Search for the cell housing the specified text and yield its [X, Y] center coordinate. 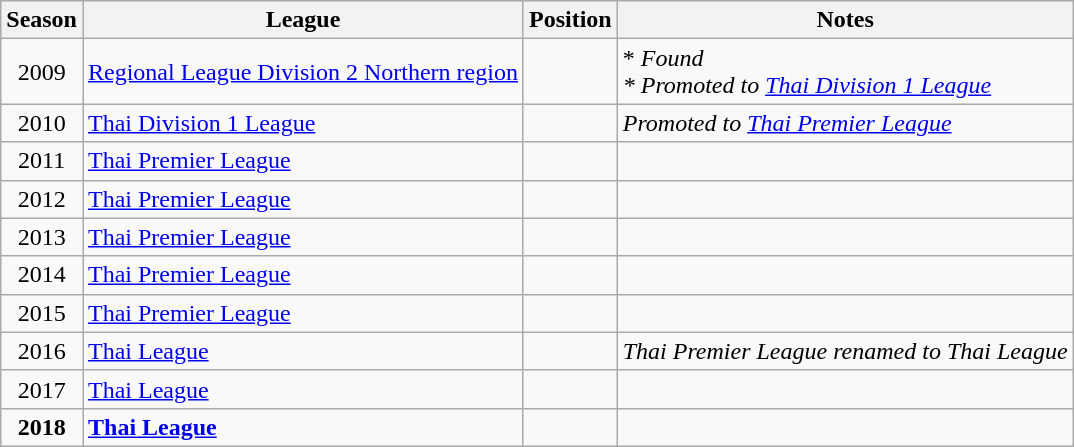
League [302, 20]
2015 [42, 313]
2018 [42, 427]
2009 [42, 72]
2012 [42, 199]
2017 [42, 389]
2011 [42, 161]
Season [42, 20]
Thai Division 1 League [302, 123]
Thai Premier League renamed to Thai League [845, 351]
* Found* Promoted to Thai Division 1 League [845, 72]
2010 [42, 123]
2016 [42, 351]
Regional League Division 2 Northern region [302, 72]
Notes [845, 20]
Position [570, 20]
Promoted to Thai Premier League [845, 123]
2014 [42, 275]
2013 [42, 237]
